Detect which cell encompasses the target text, then output its [x, y] center coordinate. 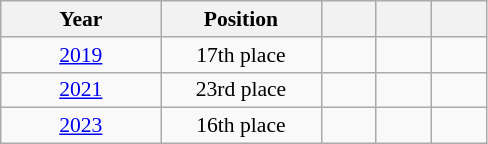
16th place [241, 126]
Year [81, 19]
17th place [241, 55]
2021 [81, 90]
Position [241, 19]
2019 [81, 55]
23rd place [241, 90]
2023 [81, 126]
